Determine the [X, Y] coordinate at the center of the cell enclosing the given text.  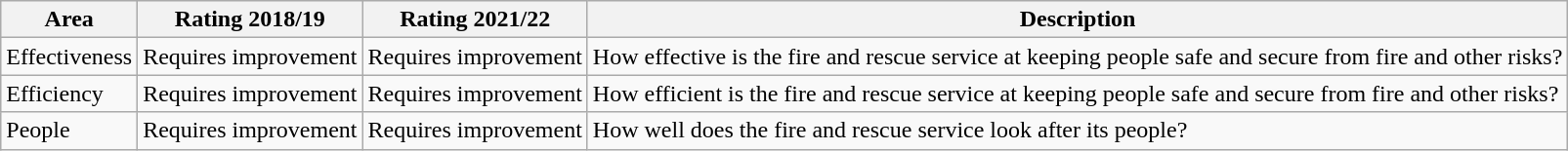
How efficient is the fire and rescue service at keeping people safe and secure from fire and other risks? [1078, 94]
Description [1078, 19]
Rating 2018/19 [250, 19]
How well does the fire and rescue service look after its people? [1078, 131]
Rating 2021/22 [475, 19]
Effectiveness [69, 57]
Efficiency [69, 94]
Area [69, 19]
People [69, 131]
How effective is the fire and rescue service at keeping people safe and secure from fire and other risks? [1078, 57]
